Locate the cell with the specified text and output its [x, y] center coordinate. 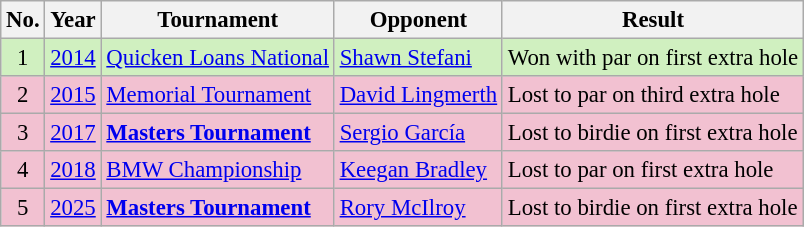
Keegan Bradley [418, 170]
2014 [73, 58]
Result [652, 20]
Lost to par on first extra hole [652, 170]
Opponent [418, 20]
BMW Championship [218, 170]
Tournament [218, 20]
2 [23, 95]
Won with par on first extra hole [652, 58]
Rory McIlroy [418, 208]
1 [23, 58]
Lost to par on third extra hole [652, 95]
5 [23, 208]
Quicken Loans National [218, 58]
2017 [73, 133]
David Lingmerth [418, 95]
No. [23, 20]
Year [73, 20]
3 [23, 133]
2018 [73, 170]
Shawn Stefani [418, 58]
Sergio García [418, 133]
2015 [73, 95]
Memorial Tournament [218, 95]
2025 [73, 208]
4 [23, 170]
